Capture the cell that displays the provided text and extract its (X, Y) central coordinate. 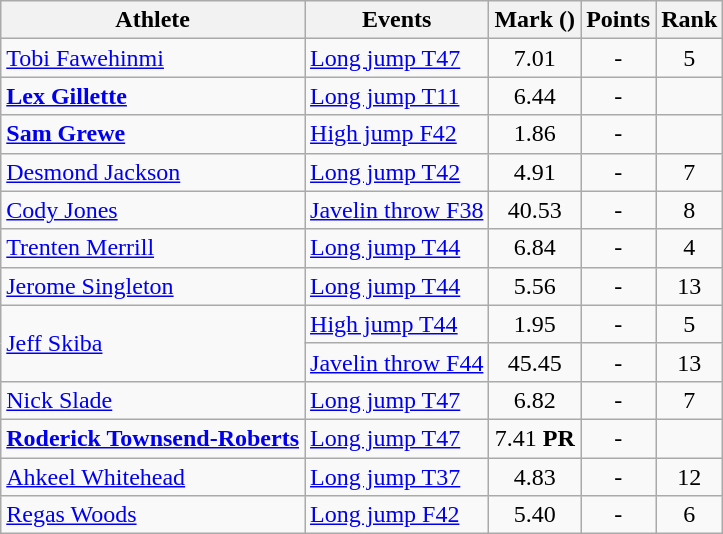
Javelin throw F44 (397, 362)
Cody Jones (153, 210)
Desmond Jackson (153, 172)
High jump F42 (397, 134)
Long jump T11 (397, 96)
Events (397, 20)
7.41 PR (535, 438)
6.84 (535, 248)
High jump T44 (397, 324)
6.44 (535, 96)
7.01 (535, 58)
Points (618, 20)
45.45 (535, 362)
Jeff Skiba (153, 343)
Sam Grewe (153, 134)
5.40 (535, 515)
Long jump F42 (397, 515)
6.82 (535, 400)
Nick Slade (153, 400)
4.91 (535, 172)
Jerome Singleton (153, 286)
5.56 (535, 286)
1.95 (535, 324)
Athlete (153, 20)
Javelin throw F38 (397, 210)
Long jump T37 (397, 477)
Roderick Townsend-Roberts (153, 438)
4 (690, 248)
12 (690, 477)
Long jump T42 (397, 172)
1.86 (535, 134)
Ahkeel Whitehead (153, 477)
Rank (690, 20)
6 (690, 515)
Lex Gillette (153, 96)
Regas Woods (153, 515)
4.83 (535, 477)
8 (690, 210)
Mark () (535, 20)
Tobi Fawehinmi (153, 58)
Trenten Merrill (153, 248)
40.53 (535, 210)
